Determine the [X, Y] coordinate at the center of the cell enclosing the given text.  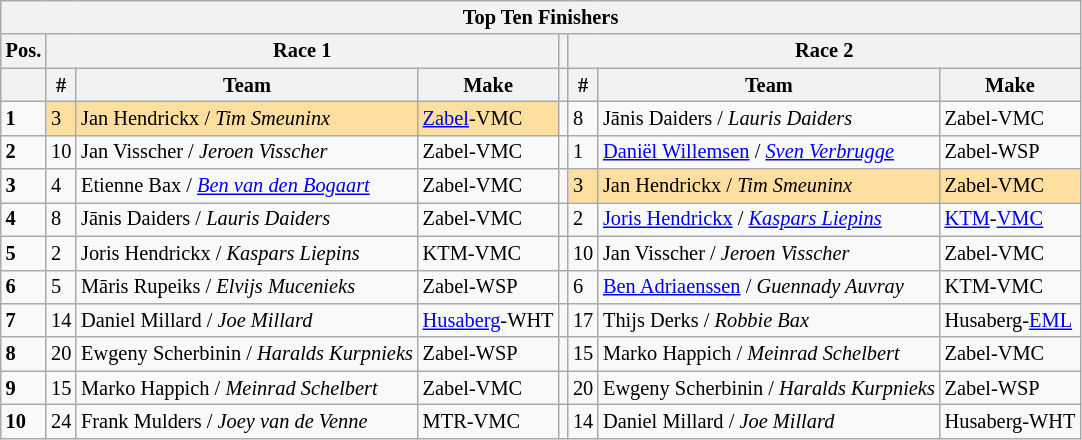
Frank Mulders / Joey van de Venne [247, 421]
Thijs Derks / Robbie Bax [769, 320]
Pos. [24, 51]
Husaberg-EML [1010, 320]
17 [583, 320]
Ben Adriaenssen / Guennady Auvray [769, 287]
Daniël Willemsen / Sven Verbrugge [769, 152]
Top Ten Finishers [541, 17]
9 [24, 388]
Race 2 [824, 51]
Etienne Bax / Ben van den Bogaart [247, 186]
MTR-VMC [488, 421]
Māris Rupeiks / Elvijs Mucenieks [247, 287]
7 [24, 320]
Race 1 [302, 51]
24 [61, 421]
